Capture the cell that displays the provided text and extract its [X, Y] central coordinate. 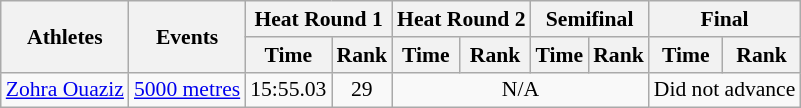
Zohra Ouaziz [65, 90]
29 [362, 90]
Semifinal [590, 19]
Heat Round 2 [461, 19]
5000 metres [187, 90]
Athletes [65, 36]
Events [187, 36]
N/A [520, 90]
Final [725, 19]
Did not advance [725, 90]
15:55.03 [288, 90]
Heat Round 1 [318, 19]
